Extract the (X, Y) coordinate from the center of the cell holding the provided text.  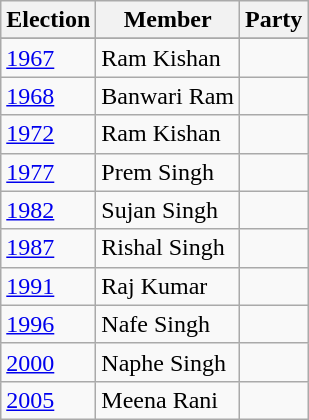
Rishal Singh (168, 248)
Election (48, 20)
1991 (48, 286)
2005 (48, 400)
Nafe Singh (168, 324)
Naphe Singh (168, 362)
1972 (48, 134)
1996 (48, 324)
1968 (48, 96)
1977 (48, 172)
Raj Kumar (168, 286)
1982 (48, 210)
Banwari Ram (168, 96)
Sujan Singh (168, 210)
1987 (48, 248)
Member (168, 20)
2000 (48, 362)
Prem Singh (168, 172)
1967 (48, 58)
Meena Rani (168, 400)
Party (274, 20)
